Search for the cell housing the specified text and yield its (X, Y) center coordinate. 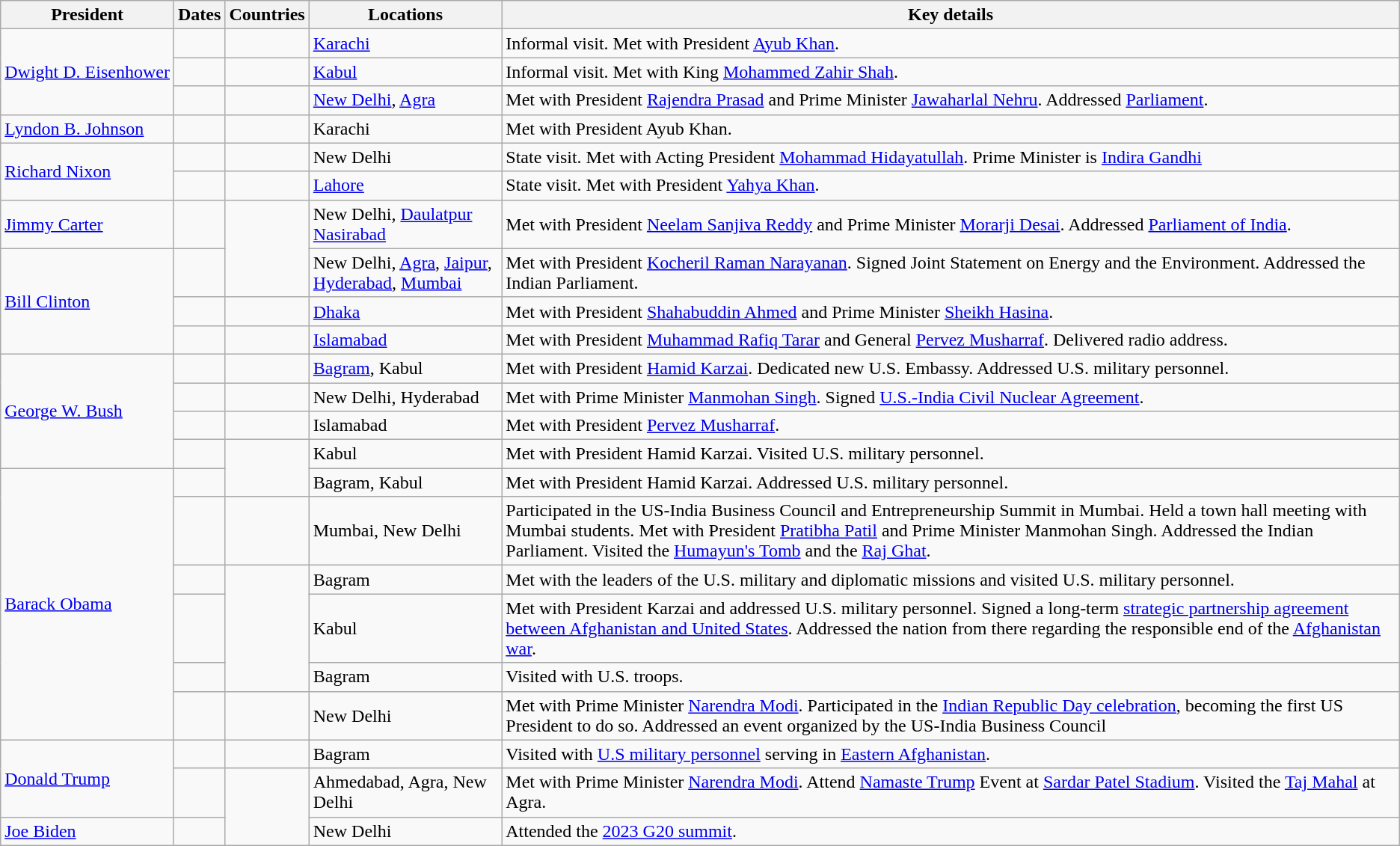
Mumbai, New Delhi (405, 531)
State visit. Met with President Yahya Khan. (951, 186)
Informal visit. Met with King Mohammed Zahir Shah. (951, 72)
New Delhi, Daulatpur Nasirabad (405, 224)
Dwight D. Eisenhower (87, 72)
President (87, 15)
New Delhi, Agra (405, 100)
Met with President Hamid Karzai. Addressed U.S. military personnel. (951, 482)
Met with President Hamid Karzai. Visited U.S. military personnel. (951, 454)
Lyndon B. Johnson (87, 129)
Met with President Pervez Musharraf. (951, 426)
Richard Nixon (87, 171)
Met with the leaders of the U.S. military and diplomatic missions and visited U.S. military personnel. (951, 580)
Met with Prime Minister Narendra Modi. Attend Namaste Trump Event at Sardar Patel Stadium. Visited the Taj Mahal at Agra. (951, 793)
Visited with U.S military personnel serving in Eastern Afghanistan. (951, 754)
Locations (405, 15)
Joe Biden (87, 831)
Informal visit. Met with President Ayub Khan. (951, 43)
Barack Obama (87, 604)
Met with President Ayub Khan. (951, 129)
Jimmy Carter (87, 224)
George W. Bush (87, 411)
Dhaka (405, 311)
New Delhi, Hyderabad (405, 397)
Lahore (405, 186)
Met with President Shahabuddin Ahmed and Prime Minister Sheikh Hasina. (951, 311)
State visit. Met with Acting President Mohammad Hidayatullah. Prime Minister is Indira Gandhi (951, 157)
Attended the 2023 G20 summit. (951, 831)
Donald Trump (87, 778)
Met with President Kocheril Raman Narayanan. Signed Joint Statement on Energy and the Environment. Addressed the Indian Parliament. (951, 272)
Met with Prime Minister Manmohan Singh. Signed U.S.-India Civil Nuclear Agreement. (951, 397)
Key details (951, 15)
Visited with U.S. troops. (951, 677)
Met with President Rajendra Prasad and Prime Minister Jawaharlal Nehru. Addressed Parliament. (951, 100)
Met with President Hamid Karzai. Dedicated new U.S. Embassy. Addressed U.S. military personnel. (951, 368)
Ahmedabad, Agra, New Delhi (405, 793)
Countries (267, 15)
New Delhi, Agra, Jaipur, Hyderabad, Mumbai (405, 272)
Bill Clinton (87, 301)
Met with President Muhammad Rafiq Tarar and General Pervez Musharraf. Delivered radio address. (951, 340)
Dates (199, 15)
Met with President Neelam Sanjiva Reddy and Prime Minister Morarji Desai. Addressed Parliament of India. (951, 224)
